Determine the (X, Y) coordinate at the center of the cell enclosing the given text.  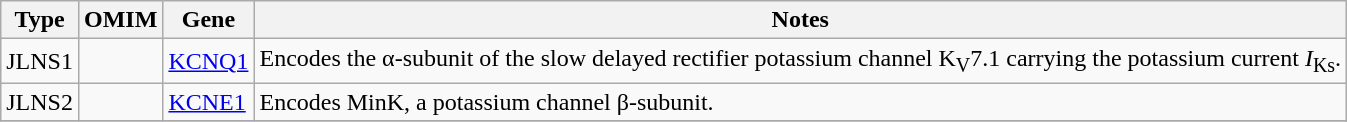
Encodes MinK, a potassium channel β-subunit. (800, 102)
JLNS2 (40, 102)
JLNS1 (40, 61)
KCNQ1 (208, 61)
Type (40, 20)
Notes (800, 20)
OMIM (120, 20)
Gene (208, 20)
Encodes the α-subunit of the slow delayed rectifier potassium channel KV7.1 carrying the potassium current IKs. (800, 61)
KCNE1 (208, 102)
